Capture the cell that displays the provided text and extract its [X, Y] central coordinate. 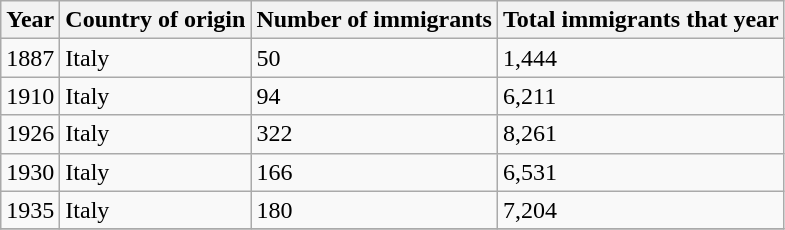
8,261 [640, 134]
50 [374, 58]
6,211 [640, 96]
1887 [30, 58]
1935 [30, 210]
322 [374, 134]
Number of immigrants [374, 20]
1,444 [640, 58]
7,204 [640, 210]
166 [374, 172]
6,531 [640, 172]
1910 [30, 96]
1926 [30, 134]
94 [374, 96]
Country of origin [156, 20]
Total immigrants that year [640, 20]
1930 [30, 172]
Year [30, 20]
180 [374, 210]
